Determine the (x, y) coordinate at the center of the cell enclosing the given text.  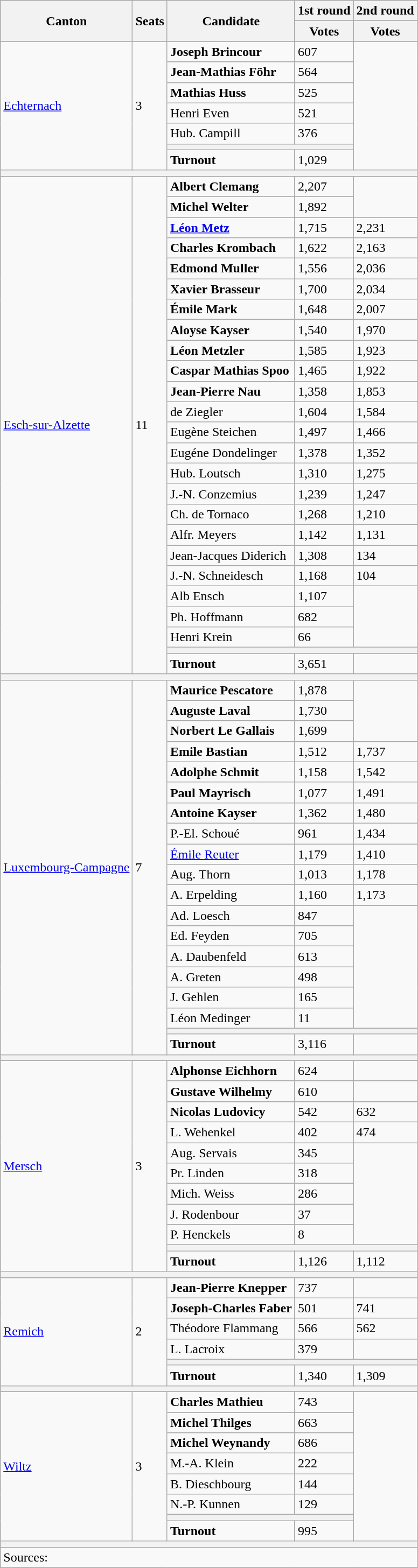
J. Rodenbour (231, 1214)
1,434 (385, 833)
Henri Even (231, 113)
Ad. Loesch (231, 916)
1,970 (385, 330)
1,730 (324, 711)
1,584 (385, 412)
Charles Mathieu (231, 1402)
1,715 (324, 228)
1,179 (324, 854)
1,853 (385, 391)
1,892 (324, 207)
498 (324, 977)
1,497 (324, 432)
1,275 (385, 473)
134 (385, 555)
Xavier Brasseur (231, 289)
1,160 (324, 895)
Léon Metz (231, 228)
J.-N. Conzemius (231, 494)
1,126 (324, 1261)
Seats (150, 21)
1,131 (385, 535)
Wiltz (67, 1466)
1,604 (324, 412)
1,362 (324, 813)
Aug. Servais (231, 1152)
607 (324, 52)
144 (324, 1484)
B. Dieschbourg (231, 1484)
N.-P. Kunnen (231, 1504)
Jean-Pierre Knepper (231, 1288)
2,163 (385, 248)
1,142 (324, 535)
Candidate (231, 21)
A. Daubenfeld (231, 957)
Remich (67, 1332)
Michel Thilges (231, 1423)
2,034 (385, 289)
3,116 (324, 1044)
Charles Krombach (231, 248)
Aloyse Kayser (231, 330)
P. Henckels (231, 1235)
1,491 (385, 792)
Eugène Steichen (231, 432)
L. Lacroix (231, 1349)
1,585 (324, 350)
1,077 (324, 792)
Hub. Campill (231, 133)
521 (324, 113)
610 (324, 1091)
Mathias Huss (231, 93)
1,540 (324, 330)
474 (385, 1132)
318 (324, 1173)
Michel Weynandy (231, 1443)
1,247 (385, 494)
165 (324, 997)
Henri Krein (231, 637)
1,107 (324, 596)
1,378 (324, 453)
Gustave Wilhelmy (231, 1091)
1,239 (324, 494)
1,309 (385, 1375)
1,310 (324, 473)
J. Gehlen (231, 997)
1,340 (324, 1375)
Hub. Loutsch (231, 473)
1,173 (385, 895)
1,699 (324, 731)
1,352 (385, 453)
P.-El. Schoué (231, 833)
J.-N. Schneidesch (231, 576)
995 (324, 1531)
737 (324, 1288)
376 (324, 133)
Antoine Kayser (231, 813)
Alfr. Meyers (231, 535)
Caspar Mathias Spoo (231, 371)
624 (324, 1071)
1,158 (324, 772)
Eugéne Dondelinger (231, 453)
1,268 (324, 514)
Echternach (67, 106)
286 (324, 1194)
66 (324, 637)
Auguste Laval (231, 711)
Aug. Thorn (231, 875)
542 (324, 1112)
Esch-sur-Alzette (67, 425)
566 (324, 1328)
Adolphe Schmit (231, 772)
Sources: (209, 1557)
525 (324, 93)
1,112 (385, 1261)
632 (385, 1112)
M.-A. Klein (231, 1464)
705 (324, 936)
Ph. Hoffmann (231, 617)
2,036 (385, 269)
1,178 (385, 875)
1st round (324, 11)
Jean-Mathias Föhr (231, 72)
1,923 (385, 350)
1,878 (324, 690)
Edmond Muller (231, 269)
847 (324, 916)
222 (324, 1464)
Mersch (67, 1166)
Pr. Linden (231, 1173)
562 (385, 1328)
1,029 (324, 160)
1,922 (385, 371)
Nicolas Ludovicy (231, 1112)
1,556 (324, 269)
Albert Clemang (231, 186)
1,466 (385, 432)
Paul Mayrisch (231, 792)
Alb Ensch (231, 596)
Émile Mark (231, 310)
104 (385, 576)
Luxembourg-Campagne (67, 867)
Joseph Brincour (231, 52)
Léon Metzler (231, 350)
501 (324, 1308)
1,013 (324, 875)
741 (385, 1308)
de Ziegler (231, 412)
Émile Reuter (231, 854)
A. Greten (231, 977)
1,358 (324, 391)
37 (324, 1214)
A. Erpelding (231, 895)
1,308 (324, 555)
Emile Bastian (231, 751)
345 (324, 1152)
1,410 (385, 854)
2,207 (324, 186)
564 (324, 72)
1,648 (324, 310)
Ed. Feyden (231, 936)
2 (150, 1332)
1,622 (324, 248)
1,480 (385, 813)
1,465 (324, 371)
Léon Medinger (231, 1018)
Jean-Jacques Diderich (231, 555)
Canton (67, 21)
L. Wehenkel (231, 1132)
663 (324, 1423)
1,168 (324, 576)
743 (324, 1402)
Norbert Le Gallais (231, 731)
Alphonse Eichhorn (231, 1071)
1,512 (324, 751)
Maurice Pescatore (231, 690)
Michel Welter (231, 207)
3,651 (324, 664)
1,542 (385, 772)
961 (324, 833)
Joseph-Charles Faber (231, 1308)
8 (324, 1235)
1,737 (385, 751)
379 (324, 1349)
2,007 (385, 310)
2,231 (385, 228)
7 (150, 867)
Jean-Pierre Nau (231, 391)
1,210 (385, 514)
1,700 (324, 289)
Théodore Flammang (231, 1328)
686 (324, 1443)
402 (324, 1132)
Mich. Weiss (231, 1194)
682 (324, 617)
613 (324, 957)
2nd round (385, 11)
129 (324, 1504)
Ch. de Tornaco (231, 514)
